Pinpoint the cell where the given text exists, returning its (x, y) midpoint coordinate. 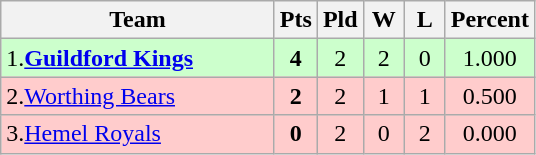
Pts (296, 20)
2.Worthing Bears (138, 96)
Percent (490, 20)
4 (296, 58)
0.500 (490, 96)
Pld (340, 20)
0.000 (490, 134)
1.000 (490, 58)
Team (138, 20)
L (424, 20)
W (384, 20)
1.Guildford Kings (138, 58)
3.Hemel Royals (138, 134)
